Extract the [X, Y] coordinate from the center of the cell holding the provided text.  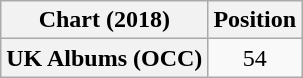
54 [255, 58]
Chart (2018) [104, 20]
Position [255, 20]
UK Albums (OCC) [104, 58]
